Provide the [X, Y] coordinate of the cell's center where the given text is located.  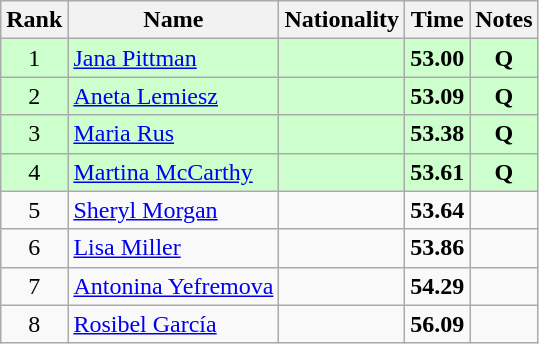
Time [438, 20]
8 [34, 324]
6 [34, 248]
Jana Pittman [174, 58]
Notes [504, 20]
54.29 [438, 286]
Nationality [342, 20]
53.64 [438, 210]
Maria Rus [174, 134]
1 [34, 58]
Lisa Miller [174, 248]
53.86 [438, 248]
53.38 [438, 134]
Name [174, 20]
53.09 [438, 96]
Rank [34, 20]
Aneta Lemiesz [174, 96]
56.09 [438, 324]
7 [34, 286]
53.00 [438, 58]
3 [34, 134]
Rosibel García [174, 324]
Antonina Yefremova [174, 286]
4 [34, 172]
2 [34, 96]
Sheryl Morgan [174, 210]
Martina McCarthy [174, 172]
5 [34, 210]
53.61 [438, 172]
